Extract the (X, Y) coordinate from the center of the cell holding the provided text.  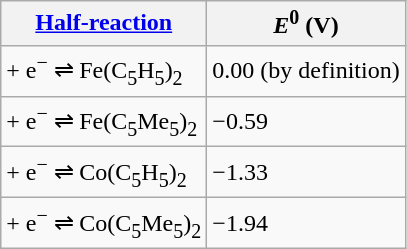
+ e− ⇌ Fe(C5H5)2 (104, 70)
+ e− ⇌ Co(C5Me5)2 (104, 224)
E0 (V) (306, 24)
−0.59 (306, 122)
Half-reaction (104, 24)
0.00 (by definition) (306, 70)
−1.33 (306, 172)
+ e− ⇌ Fe(C5Me5)2 (104, 122)
+ e− ⇌ Co(C5H5)2 (104, 172)
−1.94 (306, 224)
